Return [x, y] of the center of cell containing provided text 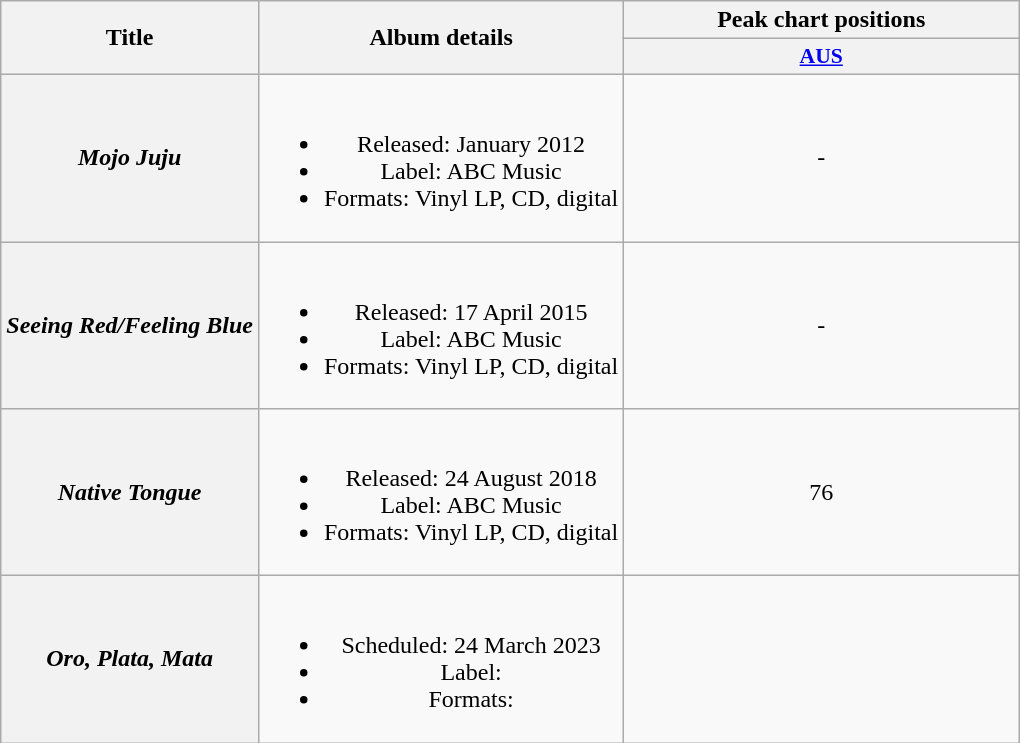
Mojo Juju [130, 158]
Native Tongue [130, 492]
Title [130, 38]
Peak chart positions [822, 20]
Scheduled: 24 March 2023Label:Formats: [440, 660]
Oro, Plata, Mata [130, 660]
AUS [822, 57]
Album details [440, 38]
Released: 17 April 2015Label: ABC MusicFormats: Vinyl LP, CD, digital [440, 326]
Released: January 2012Label: ABC MusicFormats: Vinyl LP, CD, digital [440, 158]
Released: 24 August 2018Label: ABC MusicFormats: Vinyl LP, CD, digital [440, 492]
Seeing Red/Feeling Blue [130, 326]
76 [822, 492]
